From the cell containing the given text, extract its center point as [X, Y] coordinate. 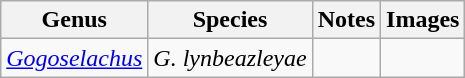
Genus [74, 20]
G. lynbeazleyae [230, 58]
Images [423, 20]
Notes [346, 20]
Gogoselachus [74, 58]
Species [230, 20]
